Detect which cell encompasses the target text, then output its [X, Y] center coordinate. 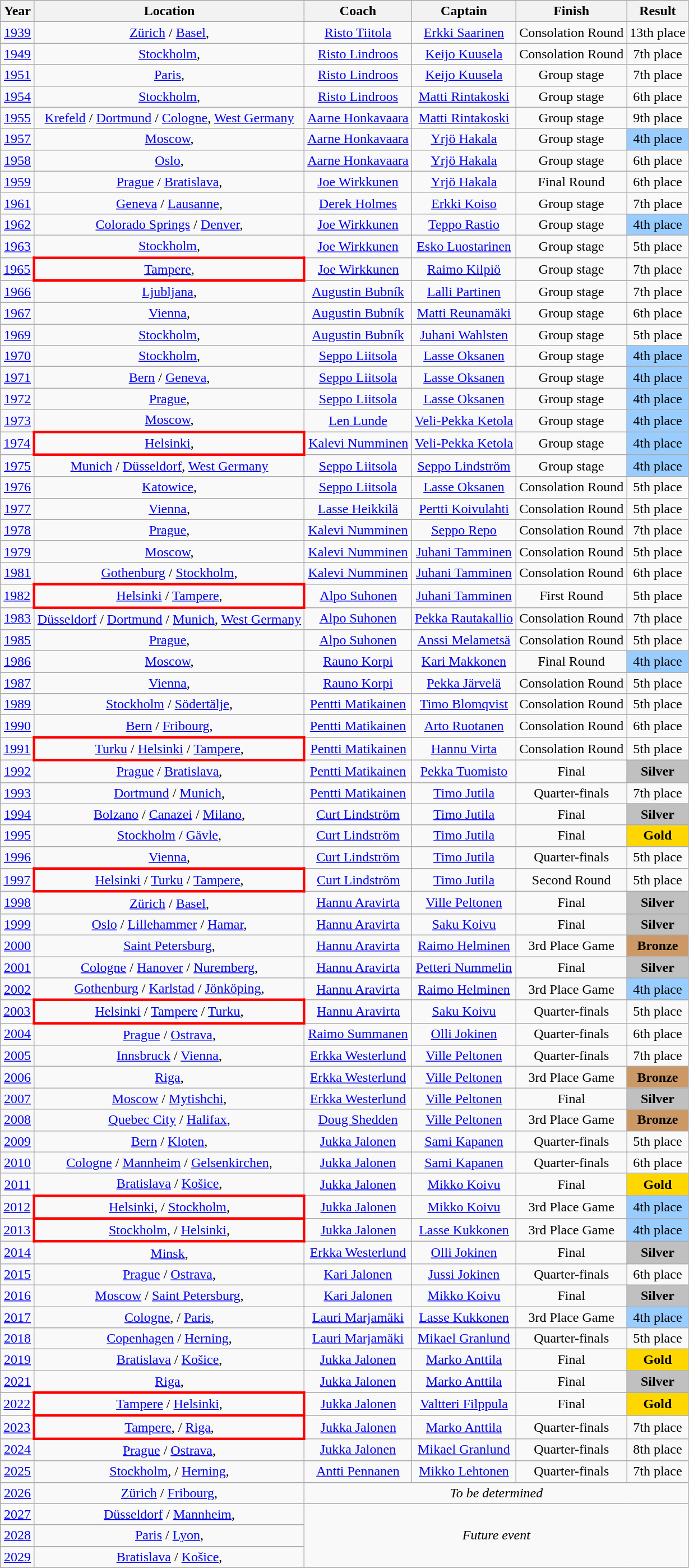
1981 [18, 573]
Teppo Rastio [464, 224]
Raimo Summanen [358, 1034]
Risto Tiitola [358, 33]
Cologne / Hanover / Nuremberg, [169, 967]
Arto Ruotanen [464, 726]
Zürich / Fribourg, [169, 1493]
Tampere / Helsinki, [169, 1404]
Paris / Lyon, [169, 1535]
2015 [18, 1274]
Second Round [572, 880]
2029 [18, 1557]
1958 [18, 160]
1986 [18, 662]
8th place [658, 1450]
Stockholm, / Helsinki, [169, 1230]
Munich / Düsseldorf, West Germany [169, 466]
1982 [18, 596]
Pertti Koivulahti [464, 509]
Gothenburg / Karlstad / Jönköping, [169, 989]
2011 [18, 1184]
Result [658, 11]
1973 [18, 421]
Doug Shedden [358, 1120]
1961 [18, 203]
1977 [18, 509]
2008 [18, 1120]
1954 [18, 96]
Hannu Virta [464, 748]
1989 [18, 704]
Paris, [169, 75]
2026 [18, 1493]
1983 [18, 619]
1971 [18, 377]
1975 [18, 466]
Cologne / Mannheim / Gelsenkirchen, [169, 1163]
Helsinki / Tampere, [169, 596]
Moscow / Saint Petersburg, [169, 1295]
1990 [18, 726]
1997 [18, 880]
Mikko Lehtonen [464, 1472]
Turku / Helsinki / Tampere, [169, 748]
Helsinki / Tampere / Turku, [169, 1012]
Timo Blomqvist [464, 704]
Stockholm / Gävle, [169, 836]
1991 [18, 748]
Kari Makkonen [464, 662]
2005 [18, 1056]
1995 [18, 836]
Raimo Kilpiö [464, 269]
Dortmund / Munich, [169, 793]
Antti Pennanen [358, 1472]
Bolzano / Canazei / Milano, [169, 814]
2023 [18, 1427]
2012 [18, 1207]
Location [169, 11]
2016 [18, 1295]
Geneva / Lausanne, [169, 203]
Seppo Repo [464, 530]
Cologne, / Paris, [169, 1317]
1951 [18, 75]
1966 [18, 292]
1992 [18, 771]
2017 [18, 1317]
1985 [18, 640]
Lalli Partinen [464, 292]
Pekka Tuomisto [464, 771]
1979 [18, 551]
Helsinki, / Stockholm, [169, 1207]
Bern / Geneva, [169, 377]
Petteri Nummelin [464, 967]
Minsk, [169, 1253]
1999 [18, 924]
2009 [18, 1141]
Saint Petersburg, [169, 946]
First Round [572, 596]
1978 [18, 530]
2014 [18, 1253]
13th place [658, 33]
Seppo Lindström [464, 466]
Oslo / Lillehammer / Hamar, [169, 924]
1967 [18, 313]
2002 [18, 989]
Stockholm, / Herning, [169, 1472]
2003 [18, 1012]
Esko Luostarinen [464, 246]
Ljubljana, [169, 292]
2007 [18, 1099]
2019 [18, 1360]
Juhani Wahlsten [464, 335]
2022 [18, 1404]
Valtteri Filppula [464, 1404]
2021 [18, 1382]
Future event [497, 1535]
Katowice, [169, 487]
2027 [18, 1514]
Jussi Jokinen [464, 1274]
2013 [18, 1230]
Helsinki / Turku / Tampere, [169, 880]
1996 [18, 857]
Erkki Koiso [464, 203]
2028 [18, 1535]
1957 [18, 139]
Anssi Melametsä [464, 640]
1972 [18, 399]
Helsinki, [169, 443]
2004 [18, 1034]
2006 [18, 1077]
2018 [18, 1339]
1976 [18, 487]
1974 [18, 443]
1962 [18, 224]
Gothenburg / Stockholm, [169, 573]
Düsseldorf / Dortmund / Munich, West Germany [169, 619]
1939 [18, 33]
1949 [18, 54]
2024 [18, 1450]
Tampere, [169, 269]
Captain [464, 11]
Bern / Fribourg, [169, 726]
Erkki Saarinen [464, 33]
Lasse Heikkilä [358, 509]
Matti Reunamäki [464, 313]
2000 [18, 946]
Year [18, 11]
1963 [18, 246]
Innsbruck / Vienna, [169, 1056]
Quebec City / Halifax, [169, 1120]
Finish [572, 11]
Colorado Springs / Denver, [169, 224]
Pekka Rautakallio [464, 619]
Pekka Järvelä [464, 683]
1965 [18, 269]
1993 [18, 793]
9th place [658, 118]
Krefeld / Dortmund / Cologne, West Germany [169, 118]
Bern / Kloten, [169, 1141]
Coach [358, 11]
2025 [18, 1472]
1959 [18, 182]
1994 [18, 814]
To be determined [497, 1493]
Moscow / Mytishchi, [169, 1099]
1969 [18, 335]
Oslo, [169, 160]
2001 [18, 967]
Stockholm / Södertälje, [169, 704]
Tampere, / Riga, [169, 1427]
Len Lunde [358, 421]
Düsseldorf / Mannheim, [169, 1514]
1955 [18, 118]
Copenhagen / Herning, [169, 1339]
2010 [18, 1163]
1987 [18, 683]
Derek Holmes [358, 203]
1998 [18, 903]
1970 [18, 356]
